Locate the cell with the specified text and output its [X, Y] center coordinate. 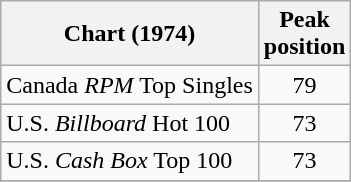
Canada RPM Top Singles [130, 85]
U.S. Billboard Hot 100 [130, 123]
79 [304, 85]
U.S. Cash Box Top 100 [130, 161]
Chart (1974) [130, 34]
Peakposition [304, 34]
